Pinpoint the cell where the given text exists, returning its [x, y] midpoint coordinate. 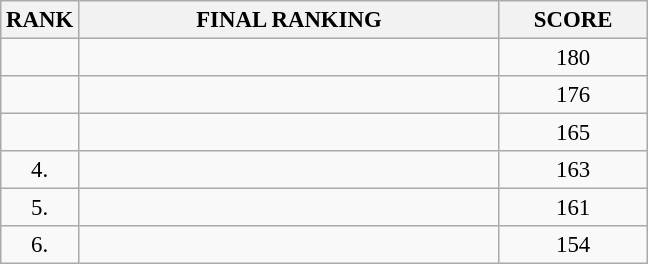
161 [572, 208]
SCORE [572, 20]
FINAL RANKING [288, 20]
163 [572, 170]
165 [572, 133]
176 [572, 95]
RANK [40, 20]
154 [572, 245]
5. [40, 208]
180 [572, 58]
4. [40, 170]
6. [40, 245]
